Scan for the cell matching the given text and deliver its [X, Y] coordinate at center. 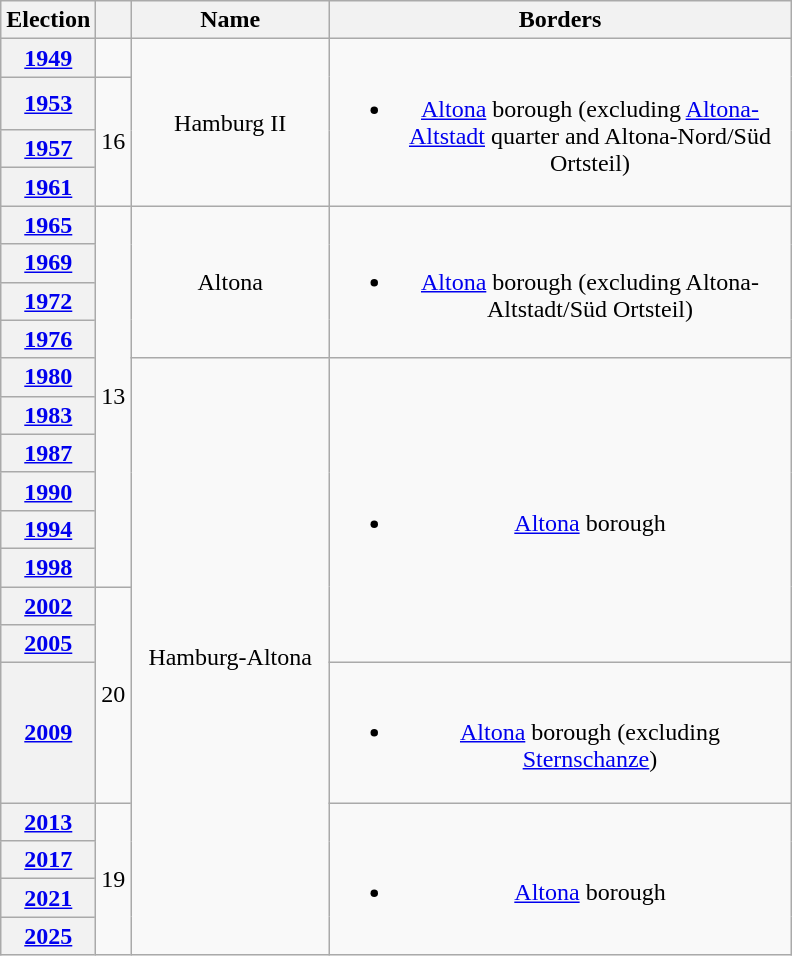
Hamburg-Altona [230, 656]
19 [114, 879]
2005 [48, 644]
16 [114, 142]
1972 [48, 301]
2017 [48, 860]
1990 [48, 491]
2002 [48, 605]
2025 [48, 936]
1961 [48, 187]
20 [114, 694]
1998 [48, 567]
1980 [48, 377]
2021 [48, 898]
Hamburg II [230, 122]
1957 [48, 149]
1969 [48, 263]
Name [230, 20]
Altona borough (excluding Sternschanze) [560, 733]
1976 [48, 339]
1994 [48, 529]
2009 [48, 733]
1987 [48, 453]
1965 [48, 225]
13 [114, 396]
Election [48, 20]
1983 [48, 415]
1953 [48, 104]
Altona [230, 282]
2013 [48, 822]
Altona borough (excluding Altona-Altstadt quarter and Altona-Nord/Süd Ortsteil) [560, 122]
Borders [560, 20]
1949 [48, 58]
Altona borough (excluding Altona-Altstadt/Süd Ortsteil) [560, 282]
